From the cell containing the given text, extract its center point as [X, Y] coordinate. 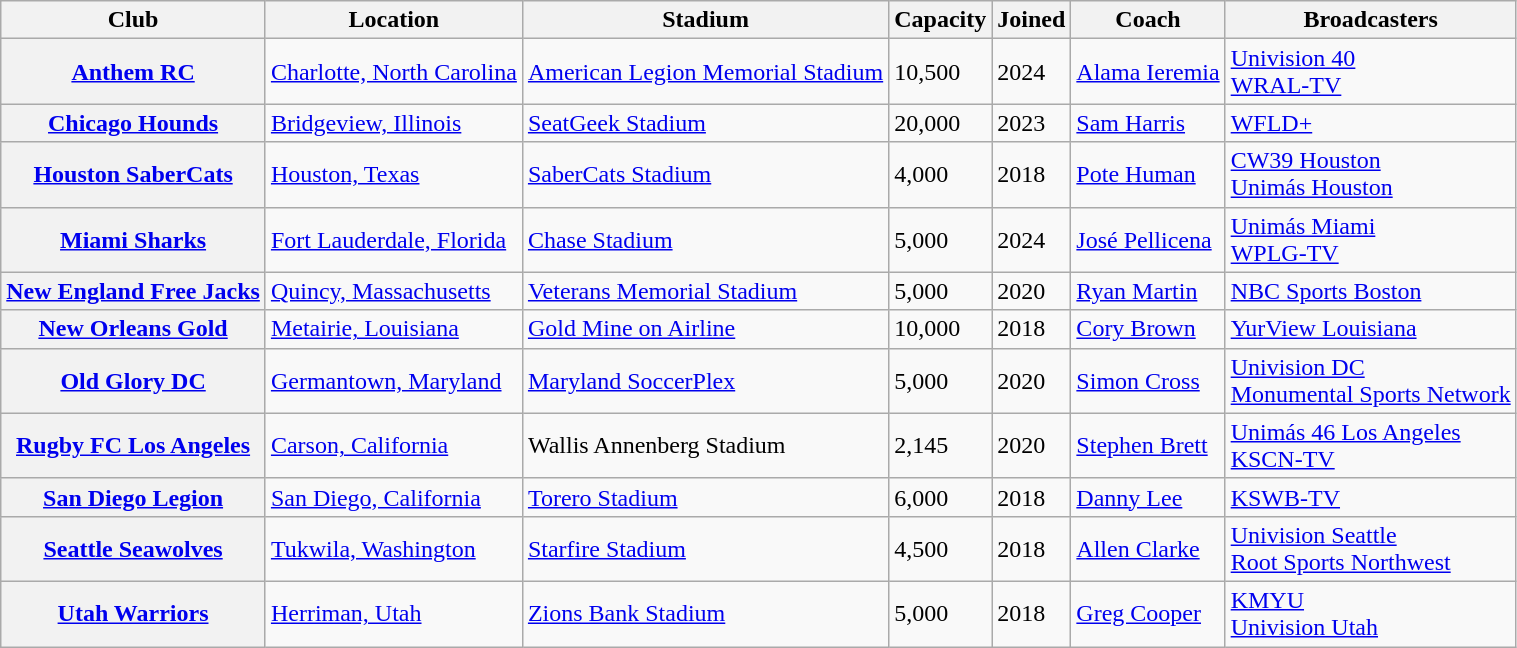
Seattle Seawolves [134, 548]
Miami Sharks [134, 240]
2,145 [940, 446]
KMYUUnivision Utah [1370, 614]
Chicago Hounds [134, 123]
Joined [1032, 20]
Univision DCMonumental Sports Network [1370, 380]
SaberCats Stadium [705, 174]
6,000 [940, 497]
American Legion Memorial Stadium [705, 72]
Alama Ieremia [1148, 72]
Tukwila, Washington [394, 548]
Cory Brown [1148, 329]
Torero Stadium [705, 497]
10,500 [940, 72]
Location [394, 20]
Houston, Texas [394, 174]
SeatGeek Stadium [705, 123]
Anthem RC [134, 72]
Charlotte, North Carolina [394, 72]
Club [134, 20]
Danny Lee [1148, 497]
Wallis Annenberg Stadium [705, 446]
Germantown, Maryland [394, 380]
Unimás MiamiWPLG-TV [1370, 240]
Unimás 46 Los AngelesKSCN-TV [1370, 446]
Simon Cross [1148, 380]
Fort Lauderdale, Florida [394, 240]
San Diego, California [394, 497]
NBC Sports Boston [1370, 291]
Greg Cooper [1148, 614]
Old Glory DC [134, 380]
CW39 HoustonUnimás Houston [1370, 174]
Maryland SoccerPlex [705, 380]
Univision 40WRAL-TV [1370, 72]
Rugby FC Los Angeles [134, 446]
Broadcasters [1370, 20]
Pote Human [1148, 174]
KSWB-TV [1370, 497]
10,000 [940, 329]
Chase Stadium [705, 240]
Bridgeview, Illinois [394, 123]
2023 [1032, 123]
Utah Warriors [134, 614]
Allen Clarke [1148, 548]
Stadium [705, 20]
Coach [1148, 20]
Univision SeattleRoot Sports Northwest [1370, 548]
Stephen Brett [1148, 446]
Herriman, Utah [394, 614]
Metairie, Louisiana [394, 329]
Ryan Martin [1148, 291]
4,500 [940, 548]
4,000 [940, 174]
YurView Louisiana [1370, 329]
Zions Bank Stadium [705, 614]
Gold Mine on Airline [705, 329]
Houston SaberCats [134, 174]
José Pellicena [1148, 240]
Quincy, Massachusetts [394, 291]
New Orleans Gold [134, 329]
Starfire Stadium [705, 548]
Veterans Memorial Stadium [705, 291]
San Diego Legion [134, 497]
Sam Harris [1148, 123]
WFLD+ [1370, 123]
Capacity [940, 20]
20,000 [940, 123]
Carson, California [394, 446]
New England Free Jacks [134, 291]
